Detect which cell encompasses the target text, then output its (x, y) center coordinate. 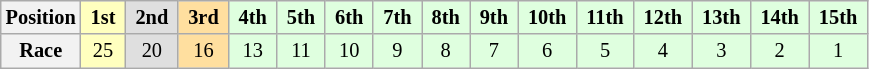
3rd (203, 17)
2nd (152, 17)
11th (604, 17)
6 (547, 51)
11 (301, 51)
15th (838, 17)
10th (547, 17)
7th (397, 17)
1 (838, 51)
Race (41, 51)
25 (104, 51)
13th (721, 17)
Position (41, 17)
9th (494, 17)
4th (253, 17)
13 (253, 51)
4 (663, 51)
10 (349, 51)
8th (446, 17)
16 (203, 51)
9 (397, 51)
12th (663, 17)
7 (494, 51)
5th (301, 17)
14th (779, 17)
8 (446, 51)
5 (604, 51)
2 (779, 51)
6th (349, 17)
3 (721, 51)
20 (152, 51)
1st (104, 17)
